Provide the (x, y) coordinate of the cell's center where the given text is located.  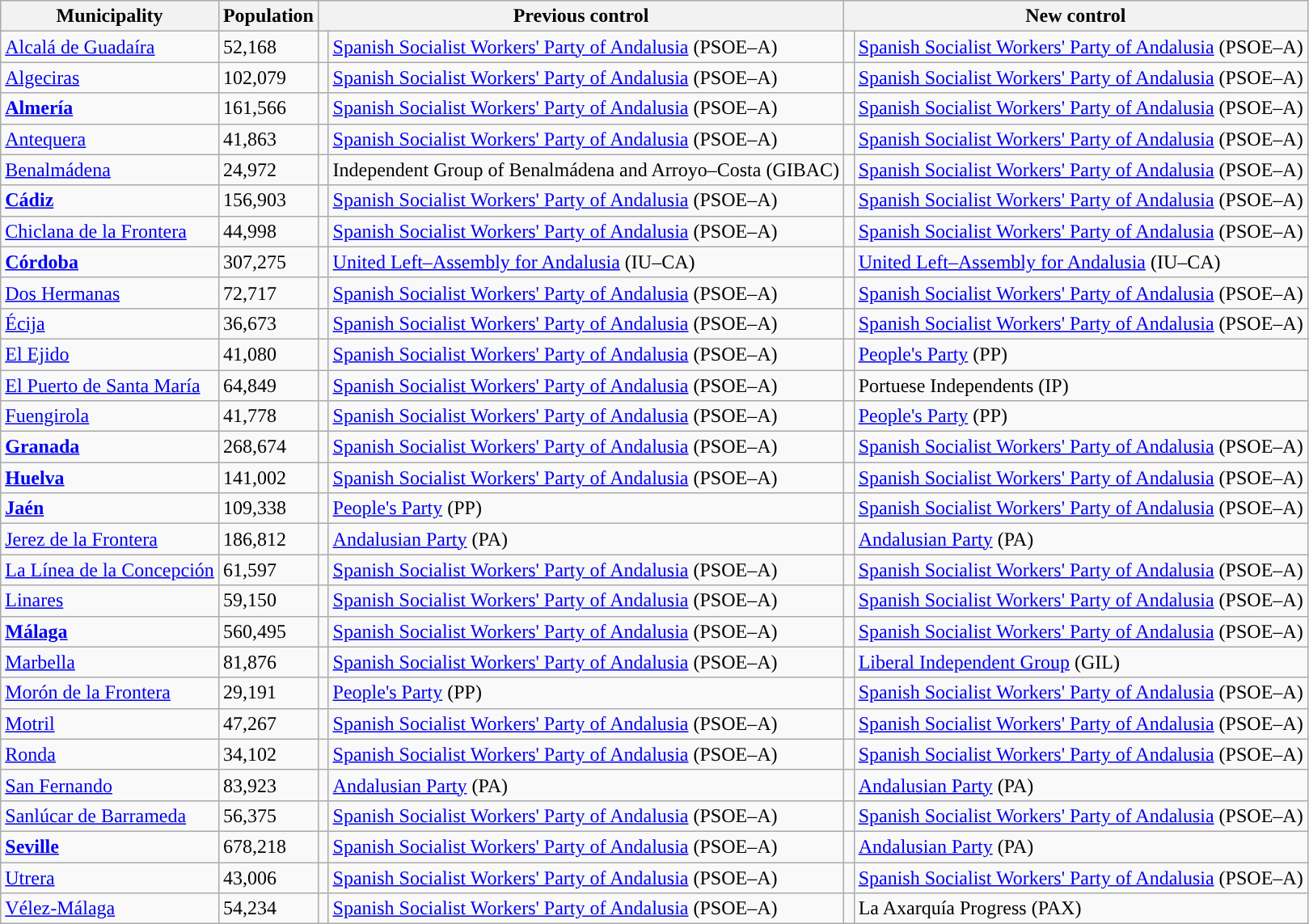
Jaén (110, 508)
Sanlúcar de Barrameda (110, 816)
560,495 (268, 631)
Linares (110, 601)
La Línea de la Concepción (110, 570)
Alcalá de Guadaíra (110, 47)
Fuengirola (110, 416)
102,079 (268, 78)
Cádiz (110, 200)
Liberal Independent Group (GIL) (1080, 662)
52,168 (268, 47)
41,863 (268, 139)
41,080 (268, 354)
Benalmádena (110, 170)
678,218 (268, 846)
56,375 (268, 816)
Córdoba (110, 262)
29,191 (268, 693)
186,812 (268, 539)
83,923 (268, 785)
81,876 (268, 662)
Chiclana de la Frontera (110, 231)
Utrera (110, 877)
Population (268, 16)
San Fernando (110, 785)
Dos Hermanas (110, 293)
Previous control (581, 16)
72,717 (268, 293)
36,673 (268, 323)
47,267 (268, 724)
Granada (110, 447)
Seville (110, 846)
New control (1076, 16)
161,566 (268, 108)
Municipality (110, 16)
Málaga (110, 631)
54,234 (268, 909)
156,903 (268, 200)
109,338 (268, 508)
Motril (110, 724)
Huelva (110, 478)
24,972 (268, 170)
Marbella (110, 662)
43,006 (268, 877)
41,778 (268, 416)
307,275 (268, 262)
La Axarquía Progress (PAX) (1080, 909)
Portuese Independents (IP) (1080, 386)
44,998 (268, 231)
268,674 (268, 447)
Algeciras (110, 78)
Antequera (110, 139)
61,597 (268, 570)
Vélez-Málaga (110, 909)
Almería (110, 108)
Jerez de la Frontera (110, 539)
El Ejido (110, 354)
Ronda (110, 754)
34,102 (268, 754)
64,849 (268, 386)
Independent Group of Benalmádena and Arroyo–Costa (GIBAC) (586, 170)
59,150 (268, 601)
Écija (110, 323)
141,002 (268, 478)
Morón de la Frontera (110, 693)
El Puerto de Santa María (110, 386)
